Search for the cell housing the specified text and yield its [x, y] center coordinate. 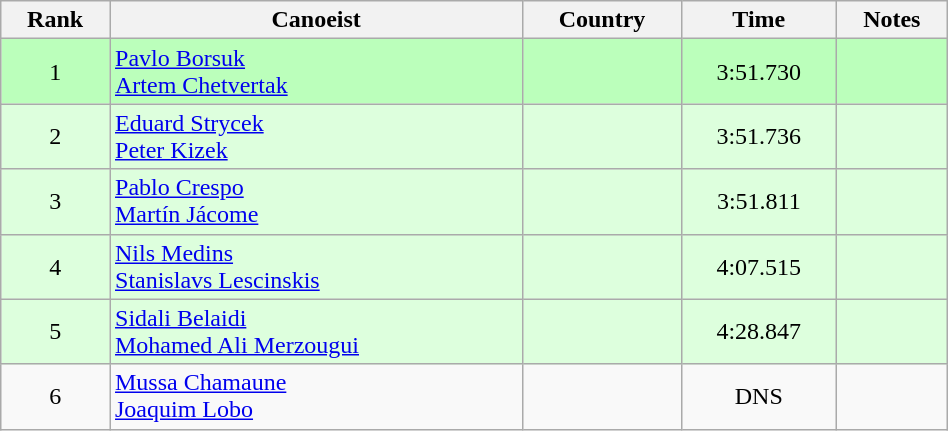
Rank [56, 20]
4:28.847 [758, 332]
Mussa ChamauneJoaquim Lobo [316, 396]
3 [56, 202]
4 [56, 266]
4:07.515 [758, 266]
Eduard StrycekPeter Kizek [316, 136]
3:51.811 [758, 202]
Nils MedinsStanislavs Lescinskis [316, 266]
5 [56, 332]
2 [56, 136]
6 [56, 396]
Canoeist [316, 20]
3:51.736 [758, 136]
Notes [892, 20]
Country [602, 20]
3:51.730 [758, 72]
1 [56, 72]
Pablo CrespoMartín Jácome [316, 202]
DNS [758, 396]
Pavlo BorsukArtem Chetvertak [316, 72]
Sidali BelaidiMohamed Ali Merzougui [316, 332]
Time [758, 20]
